Provide the (X, Y) coordinate of the cell's center where the given text is located.  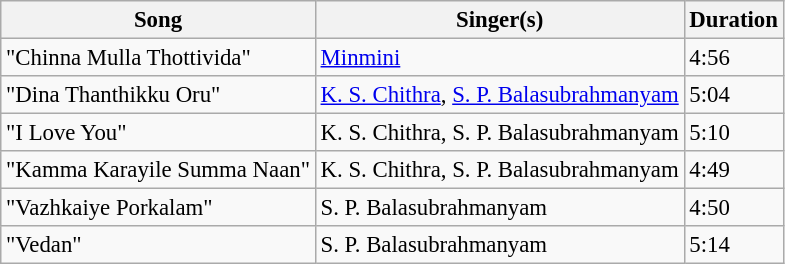
5:04 (734, 95)
"Vedan" (158, 245)
Song (158, 20)
Duration (734, 20)
Singer(s) (500, 20)
5:10 (734, 133)
"Chinna Mulla Thottivida" (158, 58)
4:56 (734, 58)
"Dina Thanthikku Oru" (158, 95)
"I Love You" (158, 133)
5:14 (734, 245)
4:50 (734, 208)
"Vazhkaiye Porkalam" (158, 208)
4:49 (734, 170)
"Kamma Karayile Summa Naan" (158, 170)
Minmini (500, 58)
